Search for the cell housing the specified text and yield its (X, Y) center coordinate. 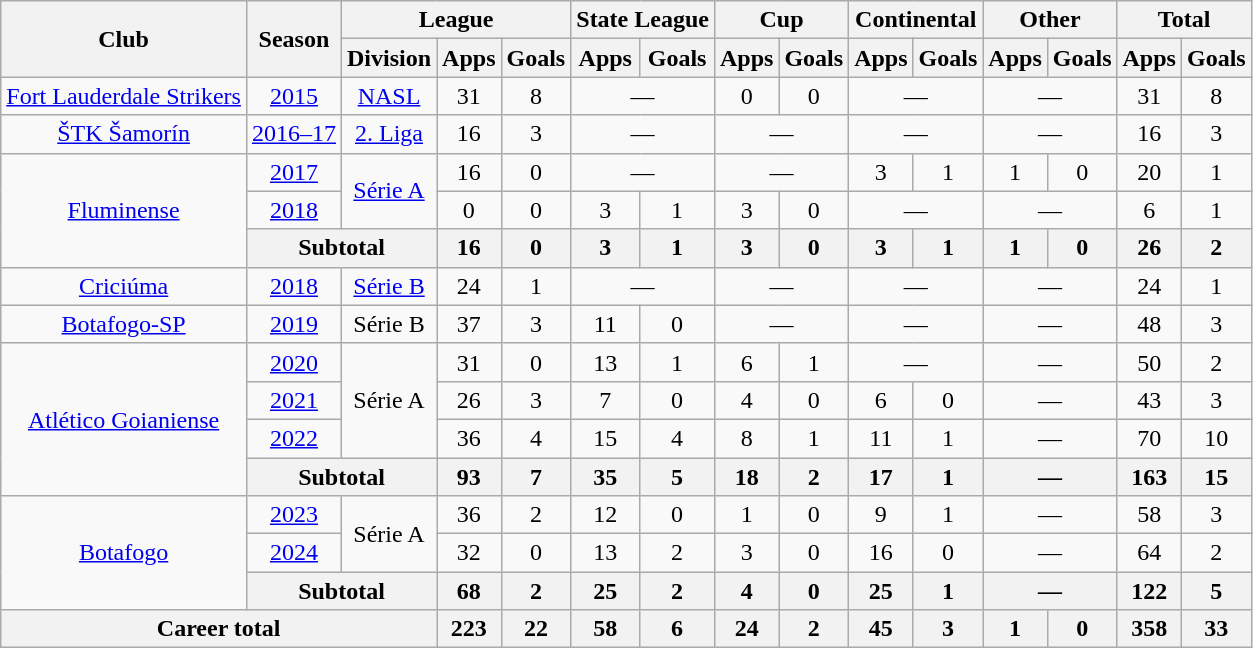
2015 (294, 96)
Fort Lauderdale Strikers (124, 96)
2017 (294, 172)
2020 (294, 362)
Criciúma (124, 286)
43 (1149, 400)
45 (881, 629)
League (456, 20)
35 (606, 477)
2022 (294, 438)
Botafogo-SP (124, 324)
12 (606, 515)
17 (881, 477)
93 (469, 477)
64 (1149, 553)
48 (1149, 324)
2023 (294, 515)
22 (536, 629)
18 (746, 477)
2024 (294, 553)
68 (469, 591)
Club (124, 39)
Career total (219, 629)
NASL (388, 96)
37 (469, 324)
20 (1149, 172)
Total (1184, 20)
163 (1149, 477)
ŠTK Šamorín (124, 134)
2016–17 (294, 134)
Other (1050, 20)
122 (1149, 591)
Botafogo (124, 553)
2. Liga (388, 134)
50 (1149, 362)
State League (643, 20)
2021 (294, 400)
Cup (781, 20)
9 (881, 515)
Fluminense (124, 210)
2019 (294, 324)
Division (388, 58)
33 (1216, 629)
32 (469, 553)
223 (469, 629)
358 (1149, 629)
10 (1216, 438)
Atlético Goianiense (124, 419)
Continental (916, 20)
Season (294, 39)
70 (1149, 438)
